Return [x, y] of the center of cell containing provided text 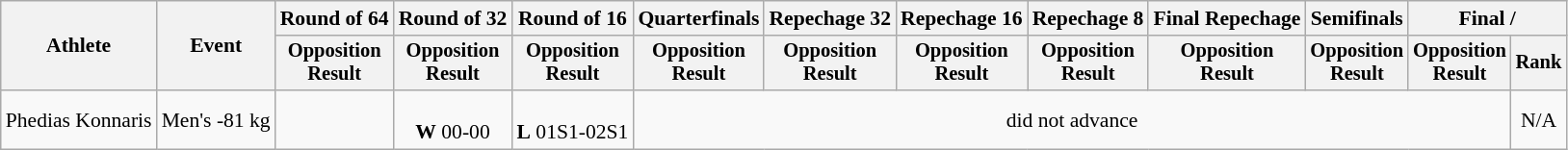
Repechage 8 [1088, 18]
Quarterfinals [698, 18]
Rank [1539, 63]
L 01S1-02S1 [572, 119]
Men's -81 kg [216, 119]
Repechage 16 [961, 18]
Round of 32 [453, 18]
Semifinals [1358, 18]
Event [216, 46]
Repechage 32 [830, 18]
Final Repechage [1227, 18]
W 00-00 [453, 119]
N/A [1539, 119]
Final / [1487, 18]
Athlete [79, 46]
Round of 16 [572, 18]
Round of 64 [335, 18]
did not advance [1071, 119]
Phedias Konnaris [79, 119]
